Scan for the cell matching the given text and deliver its [x, y] coordinate at center. 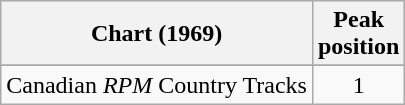
Canadian RPM Country Tracks [157, 85]
Peakposition [358, 34]
1 [358, 85]
Chart (1969) [157, 34]
